Provide the [x, y] coordinate of the cell's center where the given text is located.  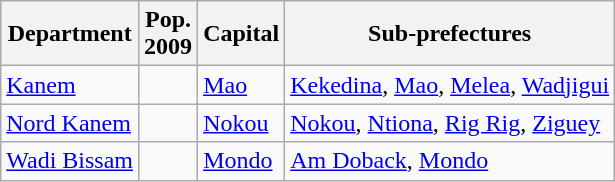
Sub-prefectures [450, 34]
Kekedina, Mao, Melea, Wadjigui [450, 85]
Nokou [242, 123]
Am Doback, Mondo [450, 161]
Mao [242, 85]
Kanem [70, 85]
Wadi Bissam [70, 161]
Mondo [242, 161]
Capital [242, 34]
Nord Kanem [70, 123]
Nokou, Ntiona, Rig Rig, Ziguey [450, 123]
Department [70, 34]
Pop.2009 [168, 34]
